For the text-containing cell, return its midpoint in (x, y) coordinate format. 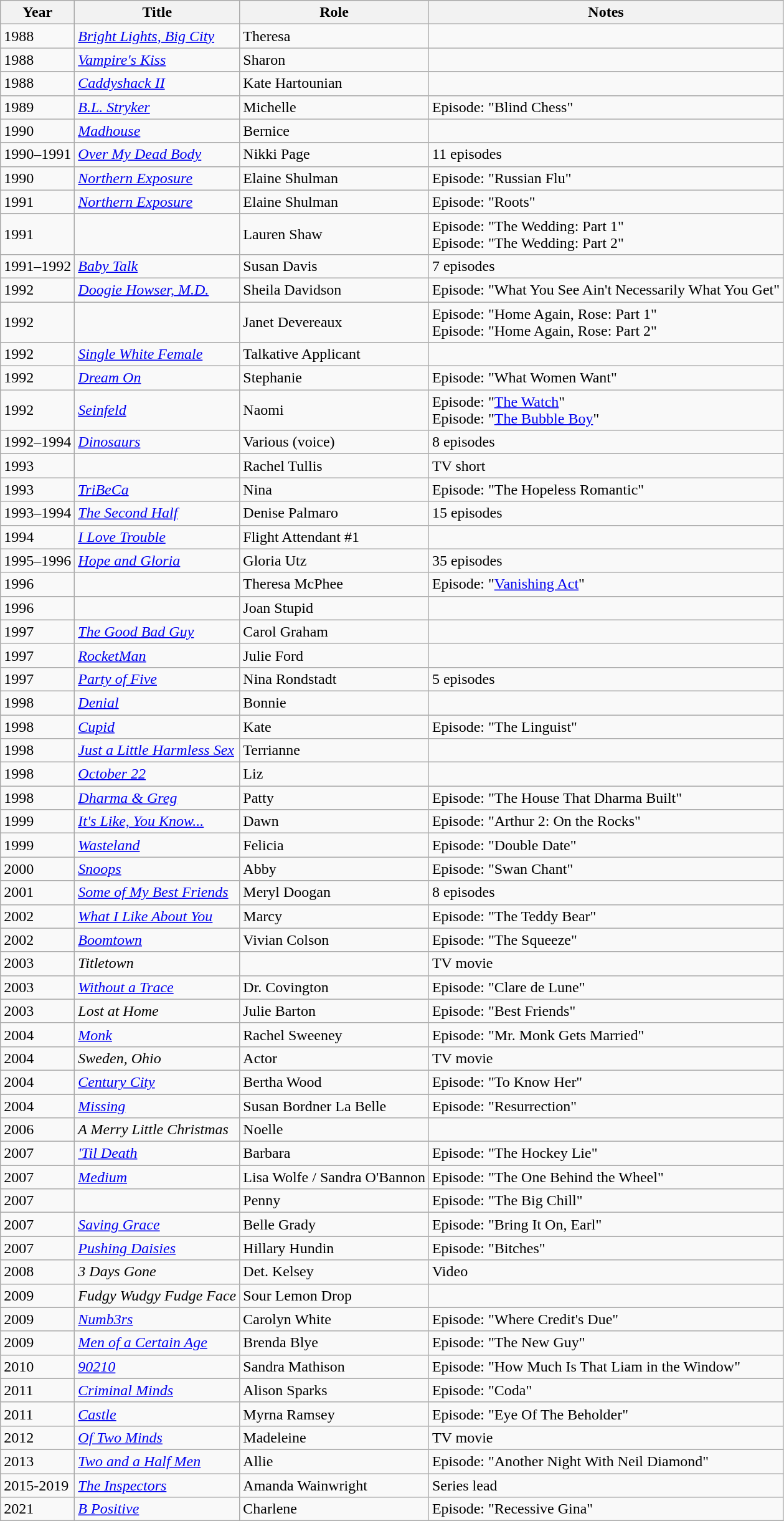
Det. Kelsey (334, 1272)
Fudgy Wudgy Fudge Face (157, 1296)
Alison Sparks (334, 1390)
Party of Five (157, 679)
Actor (334, 1058)
Hillary Hundin (334, 1248)
Myrna Ramsey (334, 1414)
Stephanie (334, 378)
Episode: "The Hopeless Romantic" (605, 490)
Dharma & Greg (157, 798)
Episode: "Bring It On, Earl" (605, 1225)
Role (334, 12)
Cupid (157, 727)
Liz (334, 774)
Sheila Davidson (334, 290)
Flight Attendant #1 (334, 537)
October 22 (157, 774)
TV short (605, 466)
Castle (157, 1414)
Rachel Tullis (334, 466)
Medium (157, 1177)
Episode: "Best Friends" (605, 1011)
Allie (334, 1461)
Episode: "The Wedding: Part 1"Episode: "The Wedding: Part 2" (605, 234)
Episode: "Recessive Gina" (605, 1509)
TriBeCa (157, 490)
15 episodes (605, 513)
Episode: "Where Credit's Due" (605, 1319)
2013 (37, 1461)
Missing (157, 1106)
Episode: "Mr. Monk Gets Married" (605, 1035)
Lisa Wolfe / Sandra O'Bannon (334, 1177)
Episode: "The Hockey Lie" (605, 1154)
Michelle (334, 107)
Terrianne (334, 751)
Episode: "How Much Is That Liam in the Window" (605, 1367)
Baby Talk (157, 266)
Episode: "Home Again, Rose: Part 1"Episode: "Home Again, Rose: Part 2" (605, 321)
Carol Graham (334, 632)
Episode: "Russian Flu" (605, 178)
7 episodes (605, 266)
Without a Trace (157, 987)
Episode: "To Know Her" (605, 1082)
Sweden, Ohio (157, 1058)
Episode: "Arthur 2: On the Rocks" (605, 822)
Episode: "Roots" (605, 202)
B Positive (157, 1509)
Brenda Blye (334, 1343)
Dr. Covington (334, 987)
Abby (334, 869)
It's Like, You Know... (157, 822)
The Inspectors (157, 1485)
1991–1992 (37, 266)
Two and a Half Men (157, 1461)
Titletown (157, 964)
2015-2019 (37, 1485)
Seinfeld (157, 410)
The Second Half (157, 513)
Theresa McPhee (334, 584)
Janet Devereaux (334, 321)
Denise Palmaro (334, 513)
1990–1991 (37, 154)
A Merry Little Christmas (157, 1130)
Susan Davis (334, 266)
Video (605, 1272)
Nikki Page (334, 154)
Denial (157, 703)
Susan Bordner La Belle (334, 1106)
Belle Grady (334, 1225)
5 episodes (605, 679)
Episode: "Double Date" (605, 845)
Episode: "Vanishing Act" (605, 584)
Just a Little Harmless Sex (157, 751)
Century City (157, 1082)
Episode: "Another Night With Neil Diamond" (605, 1461)
Some of My Best Friends (157, 893)
2006 (37, 1130)
Rachel Sweeney (334, 1035)
Bernice (334, 131)
Lost at Home (157, 1011)
Theresa (334, 36)
Nina (334, 490)
Gloria Utz (334, 561)
Vivian Colson (334, 940)
2021 (37, 1509)
Episode: "Coda" (605, 1390)
Snoops (157, 869)
2012 (37, 1438)
Episode: "What You See Ain't Necessarily What You Get" (605, 290)
'Til Death (157, 1154)
2000 (37, 869)
Episode: "The Watch"Episode: "The Bubble Boy" (605, 410)
Barbara (334, 1154)
Episode: "The One Behind the Wheel" (605, 1177)
B.L. Stryker (157, 107)
Julie Ford (334, 655)
The Good Bad Guy (157, 632)
Talkative Applicant (334, 354)
2001 (37, 893)
Nina Rondstadt (334, 679)
Naomi (334, 410)
Episode: "The Big Chill" (605, 1201)
Episode: "The Squeeze" (605, 940)
Notes (605, 12)
Amanda Wainwright (334, 1485)
Numb3rs (157, 1319)
Boomtown (157, 940)
Monk (157, 1035)
Title (157, 12)
Over My Dead Body (157, 154)
Various (voice) (334, 442)
35 episodes (605, 561)
Bonnie (334, 703)
2010 (37, 1367)
Episode: "The Teddy Bear" (605, 916)
Sour Lemon Drop (334, 1296)
Doogie Howser, M.D. (157, 290)
Julie Barton (334, 1011)
Patty (334, 798)
Episode: "Bitches" (605, 1248)
Men of a Certain Age (157, 1343)
11 episodes (605, 154)
Episode: "The New Guy" (605, 1343)
1994 (37, 537)
Bright Lights, Big City (157, 36)
Year (37, 12)
RocketMan (157, 655)
Series lead (605, 1485)
Lauren Shaw (334, 234)
Dream On (157, 378)
What I Like About You (157, 916)
Dinosaurs (157, 442)
Noelle (334, 1130)
1989 (37, 107)
Single White Female (157, 354)
90210 (157, 1367)
Madhouse (157, 131)
Caddyshack II (157, 83)
3 Days Gone (157, 1272)
Kate (334, 727)
Hope and Gloria (157, 561)
Carolyn White (334, 1319)
Joan Stupid (334, 608)
Kate Hartounian (334, 83)
Wasteland (157, 845)
Episode: "The Linguist" (605, 727)
Saving Grace (157, 1225)
Sharon (334, 60)
Episode: "Blind Chess" (605, 107)
2008 (37, 1272)
Episode: "Eye Of The Beholder" (605, 1414)
Of Two Minds (157, 1438)
1995–1996 (37, 561)
Sandra Mathison (334, 1367)
Vampire's Kiss (157, 60)
Meryl Doogan (334, 893)
Episode: "The House That Dharma Built" (605, 798)
Penny (334, 1201)
Episode: "Clare de Lune" (605, 987)
Criminal Minds (157, 1390)
I Love Trouble (157, 537)
Madeleine (334, 1438)
Charlene (334, 1509)
Bertha Wood (334, 1082)
Pushing Daisies (157, 1248)
Marcy (334, 916)
Felicia (334, 845)
Dawn (334, 822)
Episode: "Resurrection" (605, 1106)
1993–1994 (37, 513)
Episode: "What Women Want" (605, 378)
1992–1994 (37, 442)
Episode: "Swan Chant" (605, 869)
